For the text-containing cell, return its midpoint in [x, y] coordinate format. 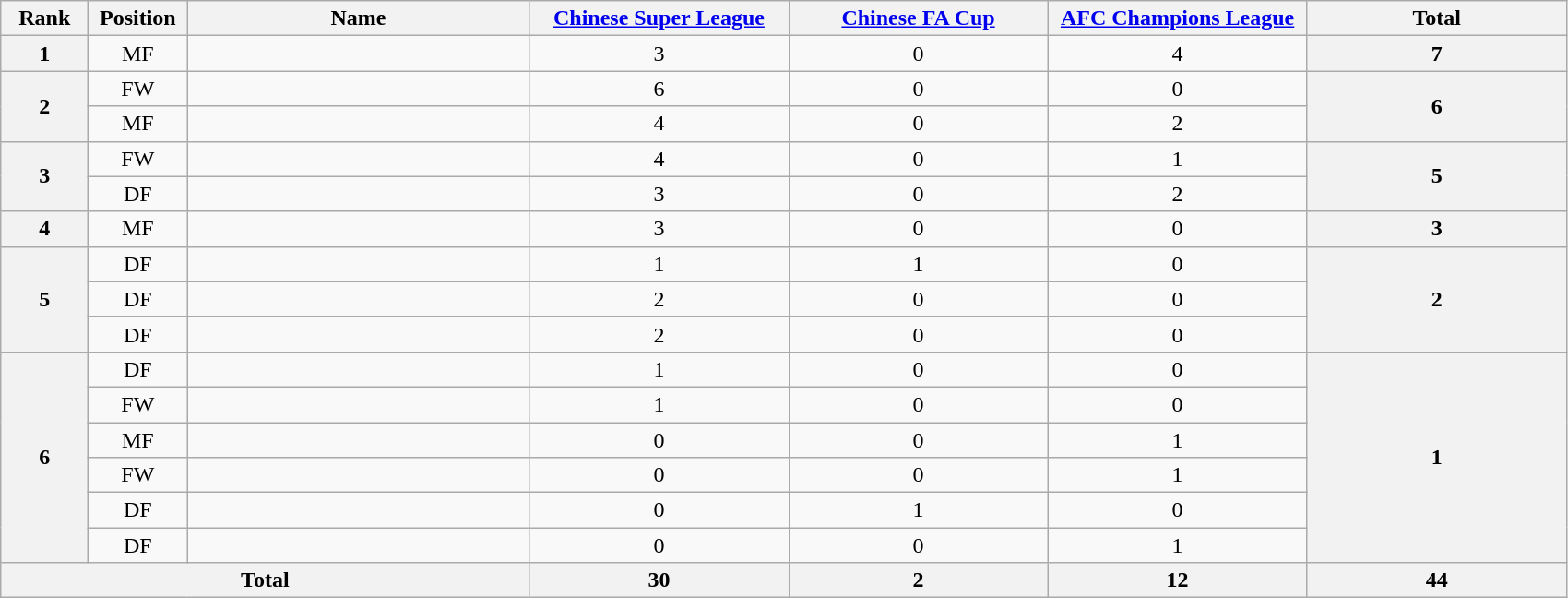
Name [358, 18]
44 [1437, 580]
30 [659, 580]
12 [1177, 580]
7 [1437, 54]
Rank [44, 18]
AFC Champions League [1177, 18]
Chinese FA Cup [919, 18]
Chinese Super League [659, 18]
Position [138, 18]
